Extract the [X, Y] coordinate from the center of the cell holding the provided text.  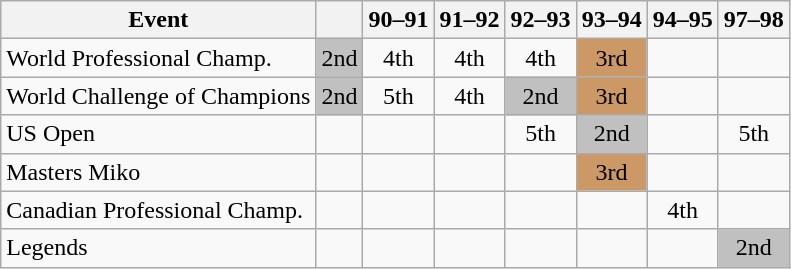
Event [158, 20]
Masters Miko [158, 172]
94–95 [682, 20]
Legends [158, 248]
World Professional Champ. [158, 58]
93–94 [612, 20]
Canadian Professional Champ. [158, 210]
90–91 [398, 20]
World Challenge of Champions [158, 96]
91–92 [470, 20]
92–93 [540, 20]
US Open [158, 134]
97–98 [754, 20]
